Search for the cell housing the specified text and yield its [x, y] center coordinate. 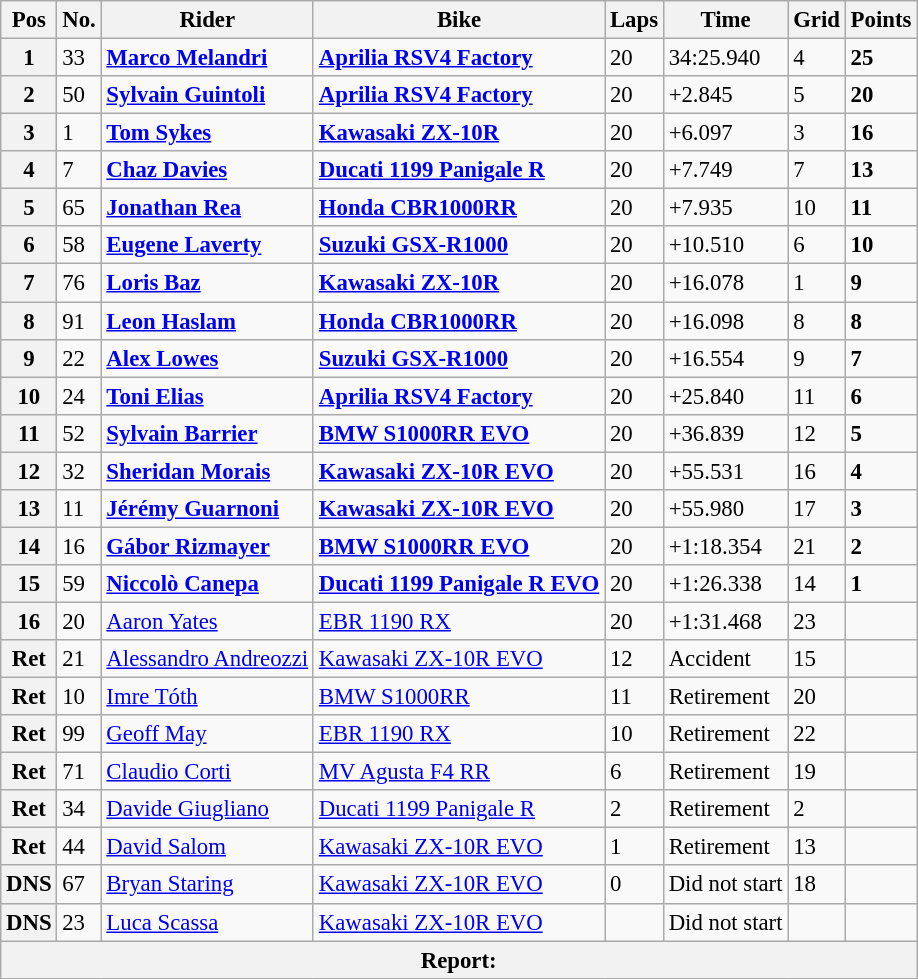
Rider [207, 20]
19 [816, 772]
+10.510 [725, 245]
+7.935 [725, 208]
Grid [816, 20]
Sylvain Barrier [207, 433]
Jérémy Guarnoni [207, 509]
Time [725, 20]
Points [880, 20]
Gábor Rizmayer [207, 546]
Davide Giugliano [207, 809]
Luca Scassa [207, 922]
Laps [634, 20]
Imre Tóth [207, 697]
32 [79, 471]
67 [79, 885]
+25.840 [725, 396]
Pos [29, 20]
+16.098 [725, 321]
Toni Elias [207, 396]
Geoff May [207, 734]
+16.554 [725, 358]
Jonathan Rea [207, 208]
+1:26.338 [725, 584]
BMW S1000RR [458, 697]
76 [79, 283]
MV Agusta F4 RR [458, 772]
58 [79, 245]
33 [79, 58]
+16.078 [725, 283]
+55.531 [725, 471]
Chaz Davies [207, 170]
Tom Sykes [207, 133]
71 [79, 772]
+36.839 [725, 433]
Alessandro Andreozzi [207, 659]
Alex Lowes [207, 358]
+1:31.468 [725, 621]
Report: [459, 960]
+1:18.354 [725, 546]
Claudio Corti [207, 772]
Sheridan Morais [207, 471]
+2.845 [725, 95]
Leon Haslam [207, 321]
25 [880, 58]
17 [816, 509]
Eugene Laverty [207, 245]
34 [79, 809]
Marco Melandri [207, 58]
52 [79, 433]
Ducati 1199 Panigale R EVO [458, 584]
Loris Baz [207, 283]
34:25.940 [725, 58]
+55.980 [725, 509]
44 [79, 847]
No. [79, 20]
Bike [458, 20]
91 [79, 321]
65 [79, 208]
Aaron Yates [207, 621]
50 [79, 95]
Accident [725, 659]
18 [816, 885]
99 [79, 734]
59 [79, 584]
David Salom [207, 847]
Sylvain Guintoli [207, 95]
0 [634, 885]
+6.097 [725, 133]
Bryan Staring [207, 885]
Niccolò Canepa [207, 584]
+7.749 [725, 170]
24 [79, 396]
